Determine the [X, Y] coordinate at the center of the cell enclosing the given text.  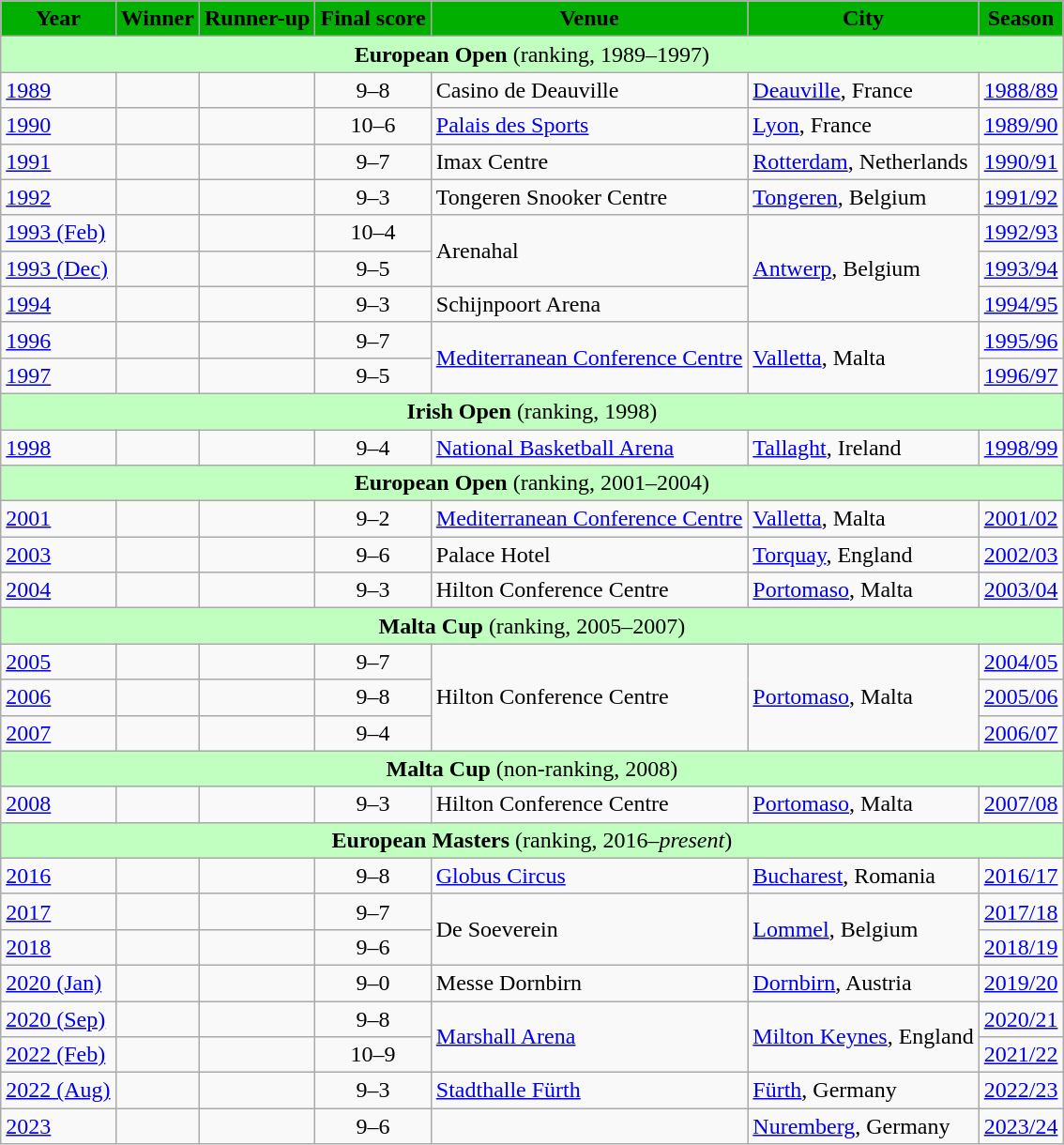
1991/92 [1021, 197]
Messe Dornbirn [589, 983]
Torquay, England [863, 555]
2001 [58, 519]
European Open (ranking, 2001–2004) [532, 483]
Dornbirn, Austria [863, 983]
Runner-up [257, 19]
2007/08 [1021, 804]
1993/94 [1021, 268]
2004/05 [1021, 662]
2020/21 [1021, 1018]
European Masters (ranking, 2016–present) [532, 840]
2018 [58, 947]
2004 [58, 590]
Schijnpoort Arena [589, 304]
1990/91 [1021, 161]
Milton Keynes, England [863, 1036]
European Open (ranking, 1989–1997) [532, 54]
2002/03 [1021, 555]
Deauville, France [863, 90]
2022 (Feb) [58, 1055]
Tongeren Snooker Centre [589, 197]
2020 (Sep) [58, 1018]
2017 [58, 911]
Malta Cup (non-ranking, 2008) [532, 769]
1994/95 [1021, 304]
1995/96 [1021, 340]
2006 [58, 697]
1996/97 [1021, 375]
Year [58, 19]
2005/06 [1021, 697]
Arenahal [589, 251]
City [863, 19]
Final score [373, 19]
Imax Centre [589, 161]
Fürth, Germany [863, 1091]
2006/07 [1021, 733]
Malta Cup (ranking, 2005–2007) [532, 626]
National Basketball Arena [589, 448]
1997 [58, 375]
Winner [158, 19]
1988/89 [1021, 90]
1989 [58, 90]
1994 [58, 304]
Venue [589, 19]
1992 [58, 197]
9–0 [373, 983]
Palais des Sports [589, 126]
Nuremberg, Germany [863, 1126]
2022/23 [1021, 1091]
1993 (Feb) [58, 233]
2003/04 [1021, 590]
Palace Hotel [589, 555]
Tallaght, Ireland [863, 448]
2023/24 [1021, 1126]
1993 (Dec) [58, 268]
2021/22 [1021, 1055]
1992/93 [1021, 233]
1998/99 [1021, 448]
Casino de Deauville [589, 90]
Lommel, Belgium [863, 929]
2017/18 [1021, 911]
2016 [58, 876]
2020 (Jan) [58, 983]
10–4 [373, 233]
Lyon, France [863, 126]
10–6 [373, 126]
2003 [58, 555]
2005 [58, 662]
2018/19 [1021, 947]
2023 [58, 1126]
Bucharest, Romania [863, 876]
Stadthalle Fürth [589, 1091]
Marshall Arena [589, 1036]
2008 [58, 804]
2019/20 [1021, 983]
2007 [58, 733]
1998 [58, 448]
Globus Circus [589, 876]
9–2 [373, 519]
10–9 [373, 1055]
De Soeverein [589, 929]
1990 [58, 126]
Tongeren, Belgium [863, 197]
2022 (Aug) [58, 1091]
1989/90 [1021, 126]
Antwerp, Belgium [863, 268]
Season [1021, 19]
Rotterdam, Netherlands [863, 161]
2016/17 [1021, 876]
1996 [58, 340]
2001/02 [1021, 519]
Irish Open (ranking, 1998) [532, 411]
1991 [58, 161]
